For the text-containing cell, return its midpoint in [X, Y] coordinate format. 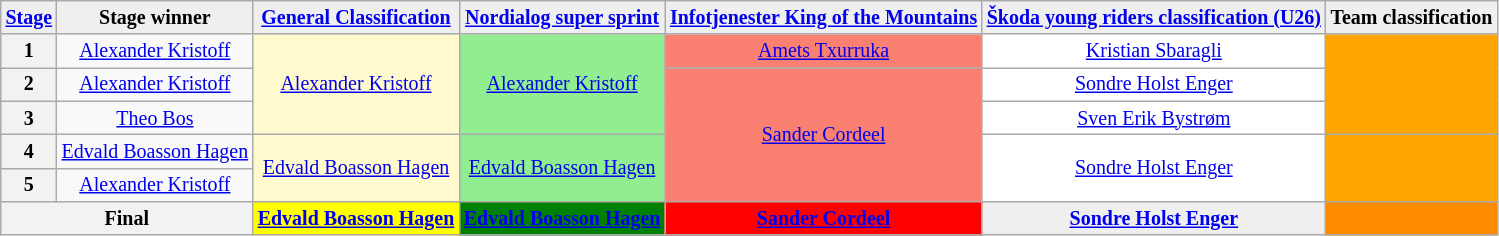
Stage winner [155, 18]
1 [29, 52]
Theo Bos [155, 118]
Nordialog super sprint [562, 18]
Amets Txurruka [824, 52]
4 [29, 152]
Final [127, 218]
General Classification [356, 18]
Team classification [1412, 18]
2 [29, 84]
5 [29, 184]
3 [29, 118]
Infotjenester King of the Mountains [824, 18]
Sven Erik Bystrøm [1154, 118]
Kristian Sbaragli [1154, 52]
Stage [29, 18]
Škoda young riders classification (U26) [1154, 18]
